Extract the [x, y] coordinate from the center of the cell holding the provided text.  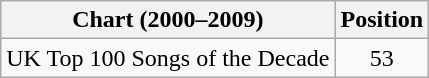
UK Top 100 Songs of the Decade [168, 58]
53 [382, 58]
Position [382, 20]
Chart (2000–2009) [168, 20]
